Find where the given text appears and provide that cell's center as [X, Y] coordinate. 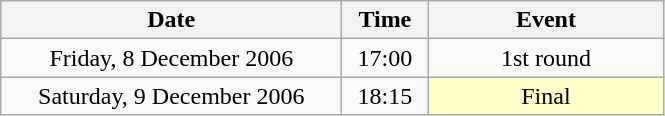
Date [172, 20]
Final [546, 96]
Friday, 8 December 2006 [172, 58]
17:00 [385, 58]
Saturday, 9 December 2006 [172, 96]
18:15 [385, 96]
Event [546, 20]
1st round [546, 58]
Time [385, 20]
